Search for the cell housing the specified text and yield its [X, Y] center coordinate. 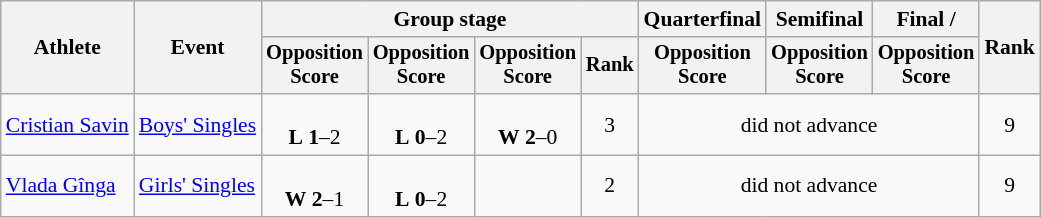
Boys' Singles [198, 124]
Group stage [450, 19]
Girls' Singles [198, 186]
Athlete [68, 48]
2 [610, 186]
Event [198, 48]
3 [610, 124]
W 2–0 [528, 124]
Semifinal [820, 19]
Final / [926, 19]
Quarterfinal [703, 19]
Vlada Gînga [68, 186]
Cristian Savin [68, 124]
W 2–1 [314, 186]
L 1–2 [314, 124]
